From the cell containing the given text, extract its center point as (x, y) coordinate. 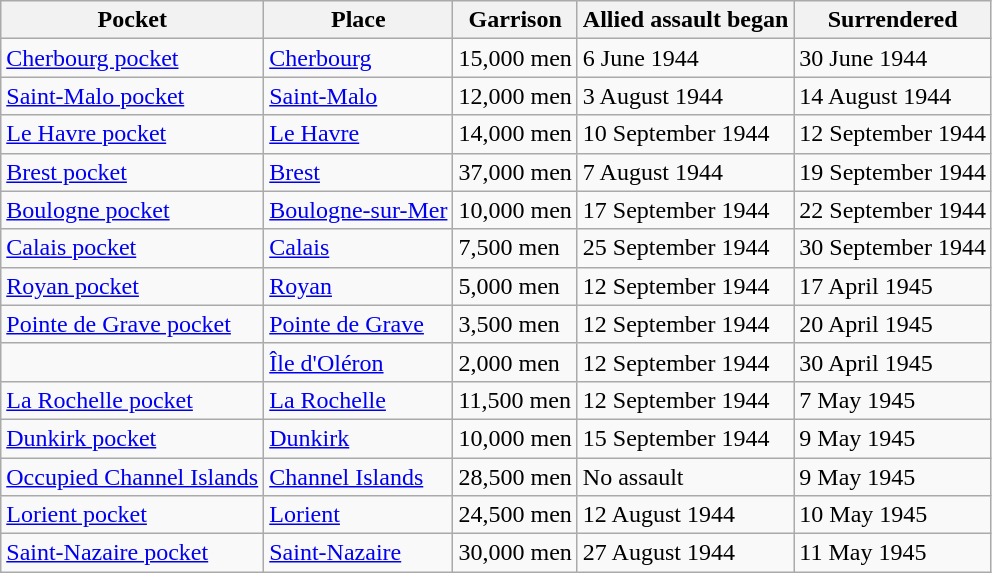
Cherbourg (358, 58)
Dunkirk (358, 438)
Pointe de Grave (358, 324)
Dunkirk pocket (132, 438)
30 June 1944 (893, 58)
10 May 1945 (893, 515)
Saint-Malo (358, 96)
17 September 1944 (685, 210)
6 June 1944 (685, 58)
11 May 1945 (893, 553)
Pocket (132, 20)
11,500 men (515, 400)
Saint-Nazaire (358, 553)
Place (358, 20)
28,500 men (515, 477)
37,000 men (515, 172)
12 August 1944 (685, 515)
7 May 1945 (893, 400)
Île d'Oléron (358, 362)
30 September 1944 (893, 248)
Pointe de Grave pocket (132, 324)
24,500 men (515, 515)
30 April 1945 (893, 362)
Boulogne-sur-Mer (358, 210)
12,000 men (515, 96)
Lorient pocket (132, 515)
30,000 men (515, 553)
2,000 men (515, 362)
Surrendered (893, 20)
Boulogne pocket (132, 210)
Saint-Malo pocket (132, 96)
Royan pocket (132, 286)
La Rochelle pocket (132, 400)
14,000 men (515, 134)
22 September 1944 (893, 210)
Le Havre (358, 134)
3 August 1944 (685, 96)
15 September 1944 (685, 438)
25 September 1944 (685, 248)
3,500 men (515, 324)
La Rochelle (358, 400)
Lorient (358, 515)
Cherbourg pocket (132, 58)
Royan (358, 286)
No assault (685, 477)
19 September 1944 (893, 172)
Occupied Channel Islands (132, 477)
Garrison (515, 20)
Channel Islands (358, 477)
10 September 1944 (685, 134)
Calais pocket (132, 248)
14 August 1944 (893, 96)
5,000 men (515, 286)
Allied assault began (685, 20)
15,000 men (515, 58)
17 April 1945 (893, 286)
Saint-Nazaire pocket (132, 553)
Brest pocket (132, 172)
7 August 1944 (685, 172)
Le Havre pocket (132, 134)
Calais (358, 248)
Brest (358, 172)
20 April 1945 (893, 324)
27 August 1944 (685, 553)
7,500 men (515, 248)
